Scan for the cell matching the given text and deliver its [x, y] coordinate at center. 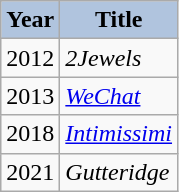
2012 [30, 58]
Gutteridge [119, 172]
2013 [30, 96]
WeChat [119, 96]
2021 [30, 172]
Title [119, 20]
2018 [30, 134]
2Jewels [119, 58]
Intimissimi [119, 134]
Year [30, 20]
